From the cell containing the given text, extract its center point as (X, Y) coordinate. 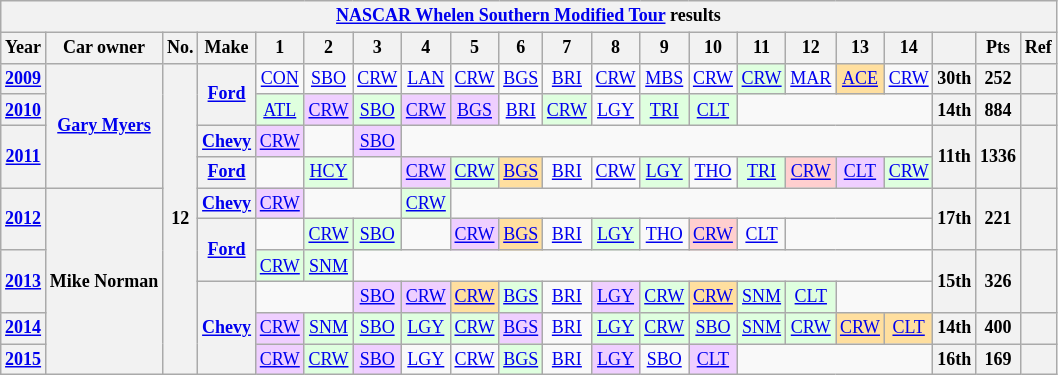
2009 (24, 78)
NASCAR Whelen Southern Modified Tour results (528, 16)
Gary Myers (104, 126)
13 (860, 48)
1336 (998, 156)
2015 (24, 360)
15th (954, 281)
Year (24, 48)
LAN (426, 78)
HCY (328, 172)
Mike Norman (104, 282)
221 (998, 219)
4 (426, 48)
30th (954, 78)
Make (227, 48)
2010 (24, 110)
MBS (664, 78)
1 (280, 48)
326 (998, 281)
Car owner (104, 48)
6 (521, 48)
ATL (280, 110)
No. (180, 48)
11th (954, 156)
10 (714, 48)
252 (998, 78)
2011 (24, 156)
2014 (24, 328)
17th (954, 219)
CON (280, 78)
14 (908, 48)
5 (474, 48)
Ref (1038, 48)
7 (568, 48)
2 (328, 48)
Pts (998, 48)
16th (954, 360)
9 (664, 48)
8 (616, 48)
169 (998, 360)
ACE (860, 78)
3 (378, 48)
2012 (24, 219)
884 (998, 110)
11 (762, 48)
400 (998, 328)
2013 (24, 281)
MAR (811, 78)
